Return (X, Y) of the center of cell containing provided text 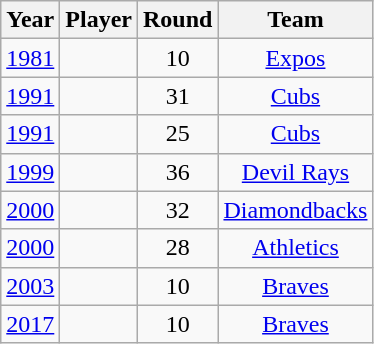
Player (99, 20)
25 (178, 134)
Team (296, 20)
2017 (30, 324)
1999 (30, 172)
36 (178, 172)
Round (178, 20)
31 (178, 96)
1981 (30, 58)
Devil Rays (296, 172)
Athletics (296, 248)
32 (178, 210)
Diamondbacks (296, 210)
28 (178, 248)
Year (30, 20)
Expos (296, 58)
2003 (30, 286)
